Return (X, Y) of the center of cell containing provided text 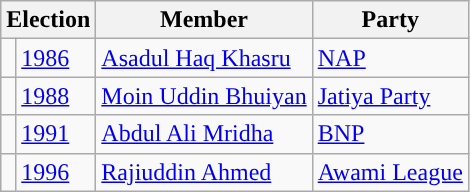
Awami League (390, 172)
Rajiuddin Ahmed (204, 172)
1991 (56, 134)
Party (390, 20)
Moin Uddin Bhuiyan (204, 96)
1988 (56, 96)
Jatiya Party (390, 96)
1986 (56, 58)
Member (204, 20)
NAP (390, 58)
Election (48, 20)
Asadul Haq Khasru (204, 58)
Abdul Ali Mridha (204, 134)
1996 (56, 172)
BNP (390, 134)
